Pinpoint the cell where the given text exists, returning its (X, Y) midpoint coordinate. 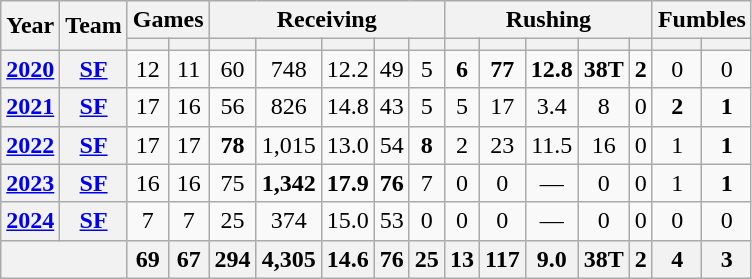
Year (30, 26)
1,015 (288, 145)
3.4 (552, 107)
56 (232, 107)
6 (462, 69)
67 (188, 259)
13.0 (348, 145)
2024 (30, 221)
23 (502, 145)
77 (502, 69)
Team (94, 26)
117 (502, 259)
13 (462, 259)
826 (288, 107)
11 (188, 69)
17.9 (348, 183)
14.6 (348, 259)
15.0 (348, 221)
11.5 (552, 145)
9.0 (552, 259)
12.2 (348, 69)
3 (727, 259)
1,342 (288, 183)
748 (288, 69)
78 (232, 145)
294 (232, 259)
2020 (30, 69)
2022 (30, 145)
75 (232, 183)
4 (677, 259)
60 (232, 69)
14.8 (348, 107)
53 (392, 221)
Games (168, 20)
12.8 (552, 69)
2023 (30, 183)
54 (392, 145)
12 (148, 69)
49 (392, 69)
43 (392, 107)
69 (148, 259)
Rushing (548, 20)
2021 (30, 107)
Receiving (326, 20)
Fumbles (702, 20)
4,305 (288, 259)
374 (288, 221)
